Scan for the cell matching the given text and deliver its (X, Y) coordinate at center. 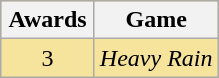
Heavy Rain (156, 58)
Awards (48, 20)
3 (48, 58)
Game (156, 20)
